Identify which cell holds the provided text, then report its [x, y] central coordinate. 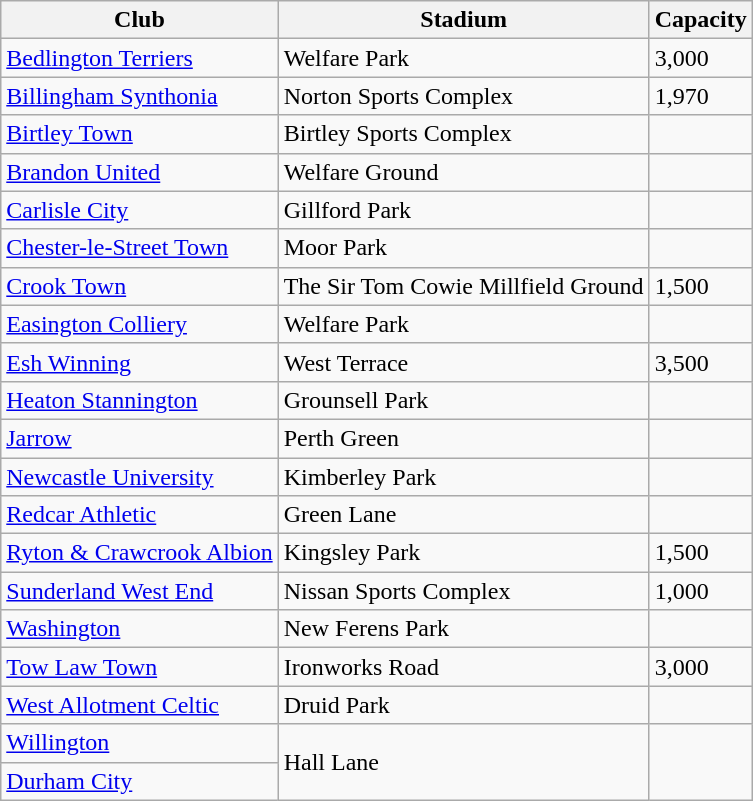
Norton Sports Complex [464, 96]
1,000 [700, 591]
Carlisle City [140, 210]
Perth Green [464, 438]
Ryton & Crawcrook Albion [140, 553]
Newcastle University [140, 477]
Willington [140, 743]
Durham City [140, 781]
Capacity [700, 20]
Birtley Town [140, 134]
Washington [140, 629]
Crook Town [140, 286]
Grounsell Park [464, 400]
The Sir Tom Cowie Millfield Ground [464, 286]
Welfare Ground [464, 172]
3,500 [700, 362]
Heaton Stannington [140, 400]
Chester-le-Street Town [140, 248]
Bedlington Terriers [140, 58]
Nissan Sports Complex [464, 591]
Tow Law Town [140, 667]
New Ferens Park [464, 629]
Stadium [464, 20]
Kimberley Park [464, 477]
Green Lane [464, 515]
Brandon United [140, 172]
Easington Colliery [140, 324]
Billingham Synthonia [140, 96]
Hall Lane [464, 762]
Club [140, 20]
West Terrace [464, 362]
Redcar Athletic [140, 515]
West Allotment Celtic [140, 705]
Kingsley Park [464, 553]
Druid Park [464, 705]
Esh Winning [140, 362]
Birtley Sports Complex [464, 134]
Jarrow [140, 438]
1,970 [700, 96]
Moor Park [464, 248]
Gillford Park [464, 210]
Ironworks Road [464, 667]
Sunderland West End [140, 591]
